Capture the cell that displays the provided text and extract its [x, y] central coordinate. 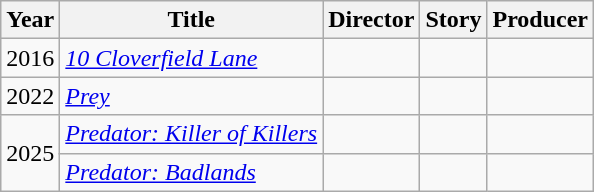
Predator: Killer of Killers [192, 134]
Prey [192, 96]
Predator: Badlands [192, 172]
Title [192, 20]
Producer [540, 20]
Director [372, 20]
Story [454, 20]
10 Cloverfield Lane [192, 58]
2025 [30, 153]
Year [30, 20]
2022 [30, 96]
2016 [30, 58]
